From the cell containing the given text, extract its center point as [X, Y] coordinate. 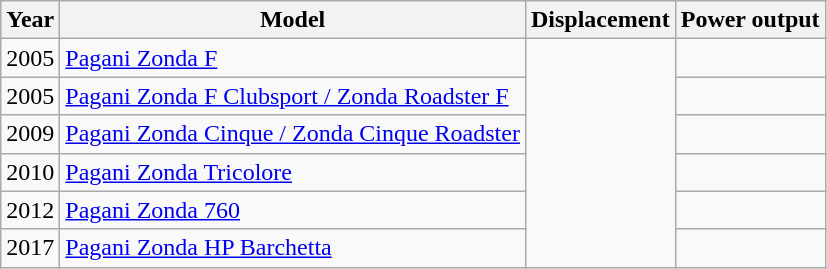
Displacement [600, 20]
2012 [30, 210]
Pagani Zonda Tricolore [293, 172]
2017 [30, 248]
Pagani Zonda 760 [293, 210]
Power output [750, 20]
Pagani Zonda HP Barchetta [293, 248]
Pagani Zonda F Clubsport / Zonda Roadster F [293, 96]
2009 [30, 134]
Pagani Zonda F [293, 58]
Year [30, 20]
2010 [30, 172]
Pagani Zonda Cinque / Zonda Cinque Roadster [293, 134]
Model [293, 20]
